Determine the (X, Y) coordinate at the center of the cell enclosing the given text.  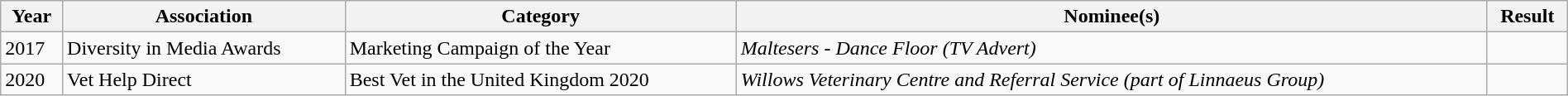
Nominee(s) (1111, 17)
Result (1527, 17)
Category (541, 17)
Diversity in Media Awards (204, 48)
2017 (31, 48)
Marketing Campaign of the Year (541, 48)
Maltesers - Dance Floor (TV Advert) (1111, 48)
Association (204, 17)
Vet Help Direct (204, 79)
2020 (31, 79)
Best Vet in the United Kingdom 2020 (541, 79)
Willows Veterinary Centre and Referral Service (part of Linnaeus Group) (1111, 79)
Year (31, 17)
